Search for the cell housing the specified text and yield its [X, Y] center coordinate. 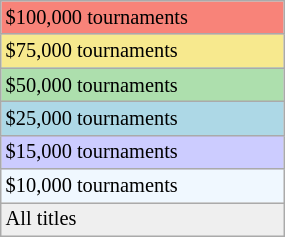
$25,000 tournaments [142, 118]
$75,000 tournaments [142, 51]
$15,000 tournaments [142, 152]
All titles [142, 219]
$50,000 tournaments [142, 85]
$10,000 tournaments [142, 186]
$100,000 tournaments [142, 17]
